Search for the cell housing the specified text and yield its (x, y) center coordinate. 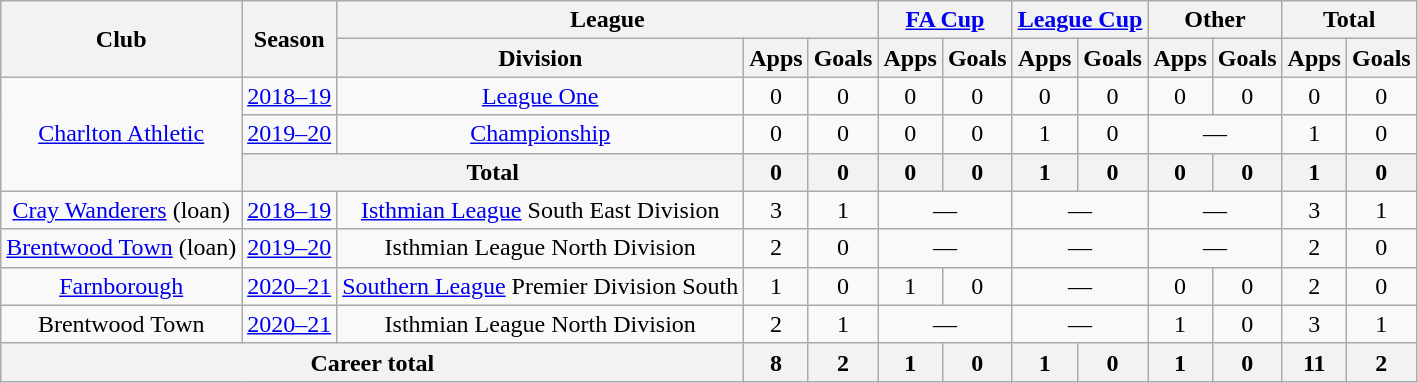
Farnborough (122, 286)
Isthmian League South East Division (540, 210)
Season (290, 39)
Championship (540, 134)
League (608, 20)
League One (540, 96)
11 (1314, 362)
8 (776, 362)
Club (122, 39)
Cray Wanderers (loan) (122, 210)
Career total (372, 362)
FA Cup (945, 20)
Brentwood Town (loan) (122, 248)
Division (540, 58)
Other (1215, 20)
Charlton Athletic (122, 134)
Southern League Premier Division South (540, 286)
League Cup (1080, 20)
Brentwood Town (122, 324)
